Return the [x, y] coordinate for the center point of the cell that contains the specified text.  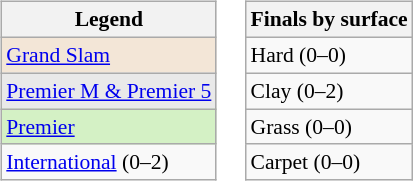
Clay (0–2) [328, 91]
Hard (0–0) [328, 55]
Carpet (0–0) [328, 162]
International (0–2) [108, 162]
Grass (0–0) [328, 127]
Premier [108, 127]
Legend [108, 20]
Finals by surface [328, 20]
Premier M & Premier 5 [108, 91]
Grand Slam [108, 55]
